Find where the given text appears and provide that cell's center as [x, y] coordinate. 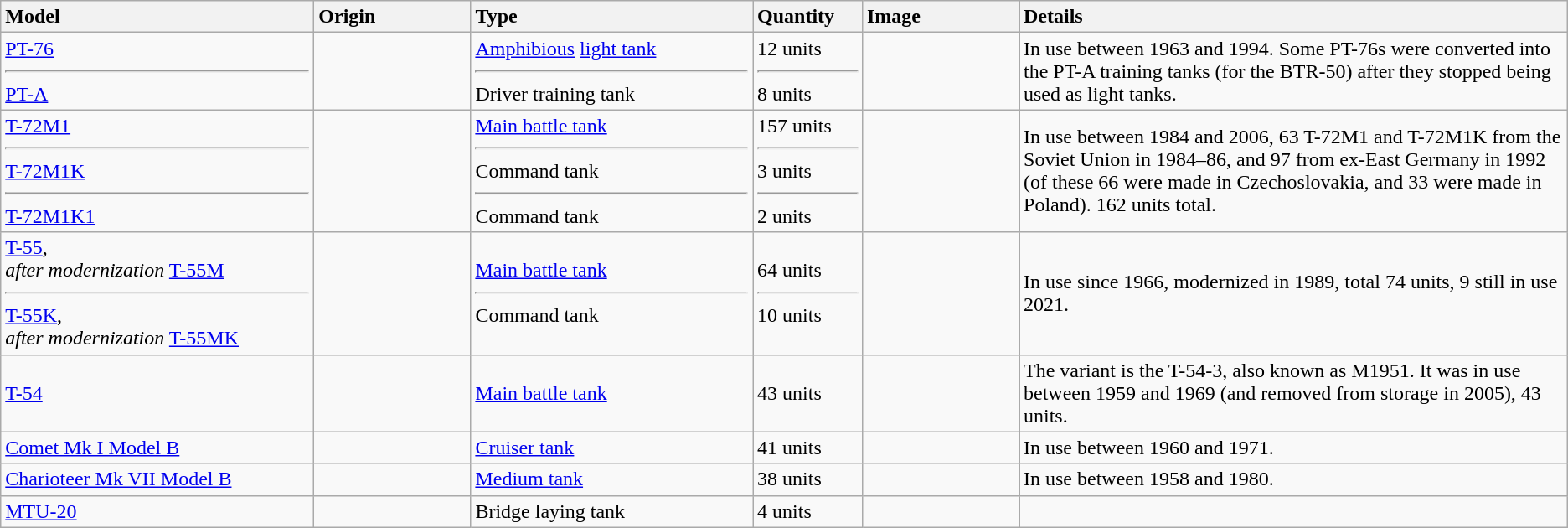
43 units [807, 393]
Main battle tank [611, 393]
Origin [392, 17]
The variant is the T-54-3, also known as M1951. It was in use between 1959 and 1969 (and removed from storage in 2005), 43 units. [1293, 393]
T-54 [157, 393]
Details [1293, 17]
Main battle tankCommand tank [611, 293]
PT-76PT-A [157, 71]
T-55,after modernization T-55MT-55K,after modernization T-55MK [157, 293]
In use between 1963 and 1994. Some PT-76s were converted into the PT-A training tanks (for the BTR-50) after they stopped being used as light tanks. [1293, 71]
64 units10 units [807, 293]
Comet Mk I Model B [157, 448]
Amphibious light tankDriver training tank [611, 71]
Type [611, 17]
157 units3 units2 units [807, 171]
Quantity [807, 17]
4 units [807, 511]
Cruiser tank [611, 448]
Medium tank [611, 479]
41 units [807, 448]
Image [940, 17]
12 units8 units [807, 71]
Main battle tankCommand tankCommand tank [611, 171]
Charioteer Mk VII Model B [157, 479]
In use between 1958 and 1980. [1293, 479]
Bridge laying tank [611, 511]
38 units [807, 479]
T-72M1T-72M1KT-72M1K1 [157, 171]
In use since 1966, modernized in 1989, total 74 units, 9 still in use 2021. [1293, 293]
Model [157, 17]
MTU-20 [157, 511]
In use between 1960 and 1971. [1293, 448]
